Search for the cell housing the specified text and yield its [x, y] center coordinate. 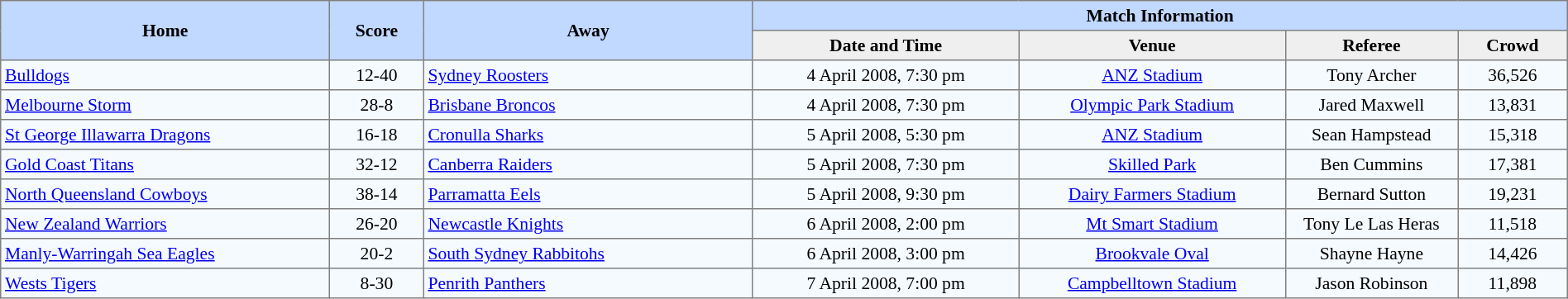
Venue [1152, 45]
Jason Robinson [1371, 283]
11,518 [1513, 224]
Match Information [1159, 16]
5 April 2008, 7:30 pm [886, 164]
Tony Le Las Heras [1371, 224]
Crowd [1513, 45]
Wests Tigers [165, 283]
St George Illawarra Dragons [165, 135]
7 April 2008, 7:00 pm [886, 283]
32-12 [377, 164]
6 April 2008, 3:00 pm [886, 254]
Cronulla Sharks [588, 135]
5 April 2008, 9:30 pm [886, 194]
Sean Hampstead [1371, 135]
Score [377, 31]
Bernard Sutton [1371, 194]
Tony Archer [1371, 75]
26-20 [377, 224]
11,898 [1513, 283]
28-8 [377, 105]
Gold Coast Titans [165, 164]
Ben Cummins [1371, 164]
8-30 [377, 283]
17,381 [1513, 164]
16-18 [377, 135]
Dairy Farmers Stadium [1152, 194]
Home [165, 31]
Parramatta Eels [588, 194]
Bulldogs [165, 75]
Brisbane Broncos [588, 105]
Olympic Park Stadium [1152, 105]
Referee [1371, 45]
Away [588, 31]
Manly-Warringah Sea Eagles [165, 254]
19,231 [1513, 194]
Jared Maxwell [1371, 105]
Penrith Panthers [588, 283]
36,526 [1513, 75]
Shayne Hayne [1371, 254]
Mt Smart Stadium [1152, 224]
Skilled Park [1152, 164]
Date and Time [886, 45]
20-2 [377, 254]
New Zealand Warriors [165, 224]
13,831 [1513, 105]
5 April 2008, 5:30 pm [886, 135]
12-40 [377, 75]
Sydney Roosters [588, 75]
Campbelltown Stadium [1152, 283]
South Sydney Rabbitohs [588, 254]
Brookvale Oval [1152, 254]
14,426 [1513, 254]
15,318 [1513, 135]
Canberra Raiders [588, 164]
Melbourne Storm [165, 105]
North Queensland Cowboys [165, 194]
6 April 2008, 2:00 pm [886, 224]
Newcastle Knights [588, 224]
38-14 [377, 194]
